Extract the (x, y) coordinate from the center of the cell holding the provided text.  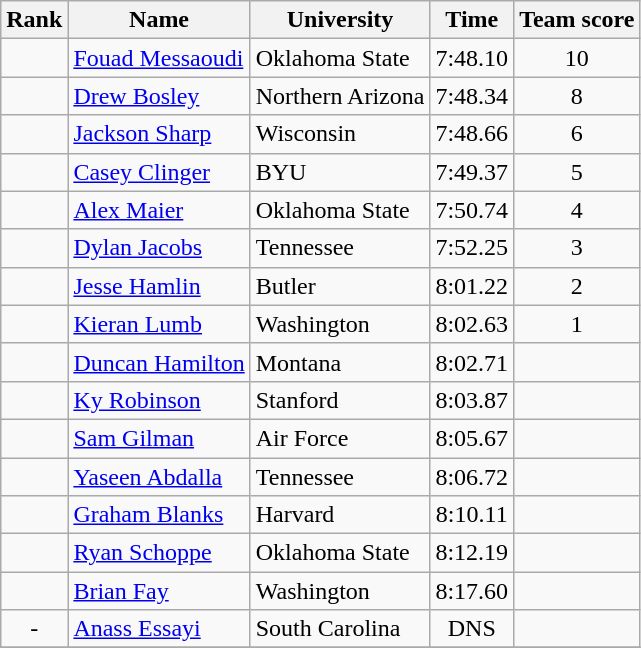
8:06.72 (472, 477)
1 (577, 324)
Time (472, 20)
Wisconsin (340, 134)
Montana (340, 362)
2 (577, 286)
- (34, 629)
BYU (340, 172)
Stanford (340, 400)
DNS (472, 629)
10 (577, 58)
8:05.67 (472, 438)
6 (577, 134)
Harvard (340, 515)
Drew Bosley (159, 96)
Casey Clinger (159, 172)
8:17.60 (472, 591)
Ky Robinson (159, 400)
Jesse Hamlin (159, 286)
Air Force (340, 438)
3 (577, 248)
4 (577, 210)
Graham Blanks (159, 515)
Dylan Jacobs (159, 248)
8:03.87 (472, 400)
7:50.74 (472, 210)
Team score (577, 20)
7:49.37 (472, 172)
Kieran Lumb (159, 324)
Duncan Hamilton (159, 362)
7:52.25 (472, 248)
8:10.11 (472, 515)
8:12.19 (472, 553)
8:02.63 (472, 324)
University (340, 20)
Yaseen Abdalla (159, 477)
Anass Essayi (159, 629)
Fouad Messaoudi (159, 58)
Northern Arizona (340, 96)
South Carolina (340, 629)
Rank (34, 20)
Brian Fay (159, 591)
Sam Gilman (159, 438)
Ryan Schoppe (159, 553)
Name (159, 20)
7:48.66 (472, 134)
8 (577, 96)
7:48.10 (472, 58)
Jackson Sharp (159, 134)
Butler (340, 286)
8:01.22 (472, 286)
8:02.71 (472, 362)
7:48.34 (472, 96)
Alex Maier (159, 210)
5 (577, 172)
